Search for the cell housing the specified text and yield its [X, Y] center coordinate. 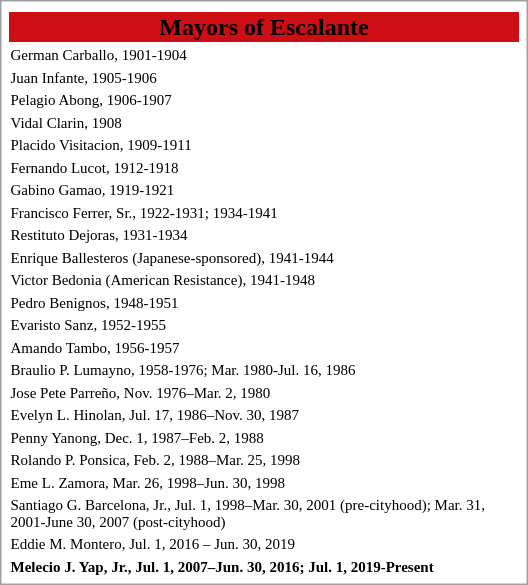
Penny Yanong, Dec. 1, 1987–Feb. 2, 1988 [264, 438]
Amando Tambo, 1956-1957 [264, 348]
Vidal Clarin, 1908 [264, 122]
Eme L. Zamora, Mar. 26, 1998–Jun. 30, 1998 [264, 482]
Francisco Ferrer, Sr., 1922-1931; 1934-1941 [264, 212]
Mayors of Escalante [264, 27]
Santiago G. Barcelona, Jr., Jul. 1, 1998–Mar. 30, 2001 (pre-cityhood); Mar. 31, 2001-June 30, 2007 (post-cityhood) [264, 513]
Victor Bedonia (American Resistance), 1941-1948 [264, 280]
Eddie M. Montero, Jul. 1, 2016 – Jun. 30, 2019 [264, 544]
Restituto Dejoras, 1931-1934 [264, 235]
Gabino Gamao, 1919-1921 [264, 190]
Jose Pete Parreño, Nov. 1976–Mar. 2, 1980 [264, 392]
Fernando Lucot, 1912-1918 [264, 168]
Melecio J. Yap, Jr., Jul. 1, 2007–Jun. 30, 2016; Jul. 1, 2019-Present [264, 566]
Braulio P. Lumayno, 1958-1976; Mar. 1980-Jul. 16, 1986 [264, 370]
Juan Infante, 1905-1906 [264, 78]
Enrique Ballesteros (Japanese-sponsored), 1941-1944 [264, 258]
Evaristo Sanz, 1952-1955 [264, 325]
Placido Visitacion, 1909-1911 [264, 145]
German Carballo, 1901-1904 [264, 55]
Pelagio Abong, 1906-1907 [264, 100]
Rolando P. Ponsica, Feb. 2, 1988–Mar. 25, 1998 [264, 460]
Evelyn L. Hinolan, Jul. 17, 1986–Nov. 30, 1987 [264, 415]
Pedro Benignos, 1948-1951 [264, 302]
